Find where the given text appears and provide that cell's center as [x, y] coordinate. 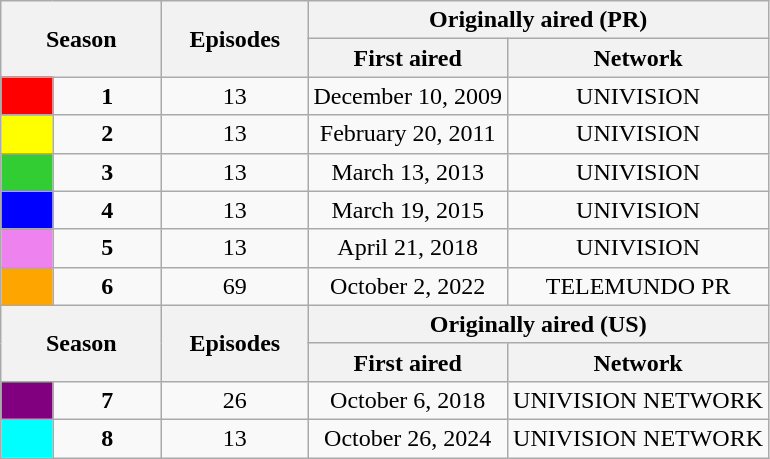
October 26, 2024 [408, 438]
26 [235, 400]
4 [108, 210]
April 21, 2018 [408, 248]
1 [108, 96]
2 [108, 134]
October 6, 2018 [408, 400]
March 19, 2015 [408, 210]
69 [235, 286]
October 2, 2022 [408, 286]
6 [108, 286]
Originally aired (US) [538, 324]
7 [108, 400]
December 10, 2009 [408, 96]
Originally aired (PR) [538, 20]
TELEMUNDO PR [638, 286]
8 [108, 438]
February 20, 2011 [408, 134]
3 [108, 172]
March 13, 2013 [408, 172]
5 [108, 248]
